Extract the (X, Y) coordinate from the center of the cell holding the provided text.  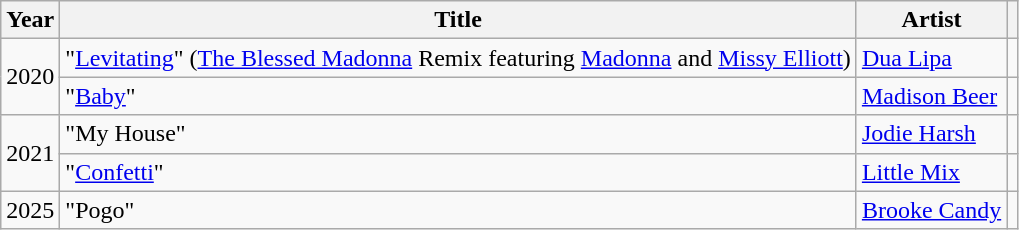
"Levitating" (The Blessed Madonna Remix featuring Madonna and Missy Elliott) (458, 58)
2021 (30, 153)
Jodie Harsh (931, 134)
Title (458, 20)
"My House" (458, 134)
Madison Beer (931, 96)
"Baby" (458, 96)
2020 (30, 77)
2025 (30, 210)
"Confetti" (458, 172)
Brooke Candy (931, 210)
Dua Lipa (931, 58)
"Pogo" (458, 210)
Little Mix (931, 172)
Year (30, 20)
Artist (931, 20)
